Output the (X, Y) coordinate of the center of the cell containing the given text.  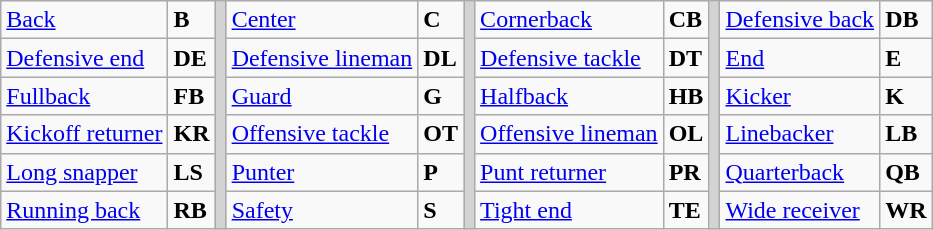
Guard (322, 96)
OT (441, 134)
Safety (322, 210)
Offensive lineman (570, 134)
Kickoff returner (84, 134)
DB (906, 20)
Defensive back (800, 20)
Punt returner (570, 172)
Halfback (570, 96)
HB (686, 96)
P (441, 172)
CB (686, 20)
Long snapper (84, 172)
G (441, 96)
Linebacker (800, 134)
E (906, 58)
Back (84, 20)
K (906, 96)
Offensive tackle (322, 134)
Center (322, 20)
TE (686, 210)
LS (192, 172)
Fullback (84, 96)
Punter (322, 172)
DE (192, 58)
OL (686, 134)
B (192, 20)
DL (441, 58)
Defensive tackle (570, 58)
S (441, 210)
C (441, 20)
Tight end (570, 210)
Kicker (800, 96)
Wide receiver (800, 210)
LB (906, 134)
PR (686, 172)
KR (192, 134)
QB (906, 172)
RB (192, 210)
WR (906, 210)
DT (686, 58)
Defensive end (84, 58)
Cornerback (570, 20)
End (800, 58)
Defensive lineman (322, 58)
Running back (84, 210)
Quarterback (800, 172)
FB (192, 96)
